Extract the (x, y) coordinate from the center of the cell holding the provided text.  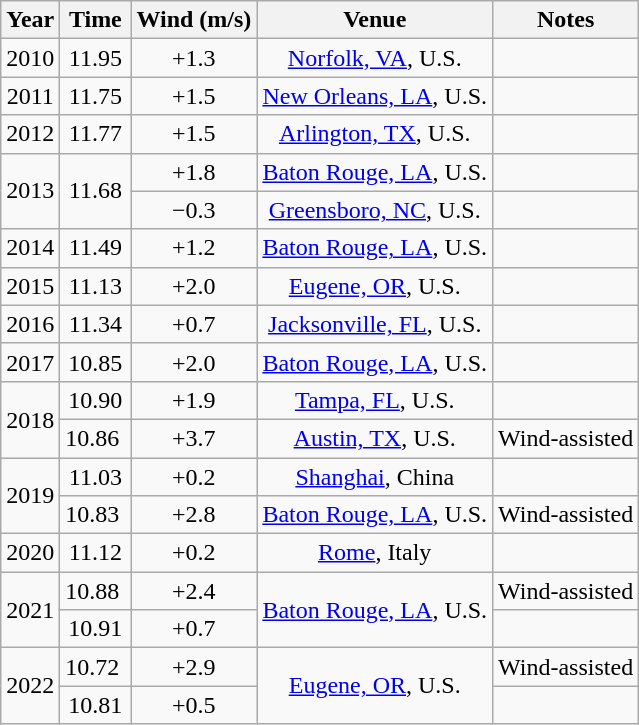
−0.3 (194, 210)
2019 (30, 496)
2013 (30, 191)
2011 (30, 96)
10.72 (96, 667)
2017 (30, 362)
2021 (30, 610)
Year (30, 20)
Austin, TX, U.S. (375, 438)
Venue (375, 20)
+2.4 (194, 591)
11.13 (96, 286)
+0.5 (194, 705)
10.81 (96, 705)
Time (96, 20)
Tampa, FL, U.S. (375, 400)
2022 (30, 686)
10.85 (96, 362)
+3.7 (194, 438)
11.34 (96, 324)
11.95 (96, 58)
10.91 (96, 629)
New Orleans, LA, U.S. (375, 96)
11.03 (96, 477)
2018 (30, 419)
10.83 (96, 515)
11.12 (96, 553)
Notes (566, 20)
Arlington, TX, U.S. (375, 134)
+1.8 (194, 172)
10.90 (96, 400)
11.75 (96, 96)
+1.3 (194, 58)
Shanghai, China (375, 477)
+1.2 (194, 248)
Norfolk, VA, U.S. (375, 58)
Greensboro, NC, U.S. (375, 210)
Wind (m/s) (194, 20)
+2.8 (194, 515)
2014 (30, 248)
11.49 (96, 248)
10.88 (96, 591)
2016 (30, 324)
+2.9 (194, 667)
Jacksonville, FL, U.S. (375, 324)
11.77 (96, 134)
10.86 (96, 438)
11.68 (96, 191)
+1.9 (194, 400)
2020 (30, 553)
Rome, Italy (375, 553)
2010 (30, 58)
2015 (30, 286)
2012 (30, 134)
